Pinpoint the cell where the given text exists, returning its (x, y) midpoint coordinate. 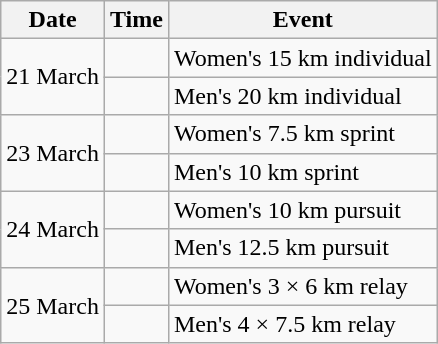
25 March (53, 305)
23 March (53, 153)
Women's 15 km individual (302, 58)
Women's 3 × 6 km relay (302, 286)
Date (53, 20)
Women's 10 km pursuit (302, 210)
21 March (53, 77)
Time (136, 20)
Men's 20 km individual (302, 96)
Men's 4 × 7.5 km relay (302, 324)
24 March (53, 229)
Men's 12.5 km pursuit (302, 248)
Event (302, 20)
Men's 10 km sprint (302, 172)
Women's 7.5 km sprint (302, 134)
